Search for the cell housing the specified text and yield its [x, y] center coordinate. 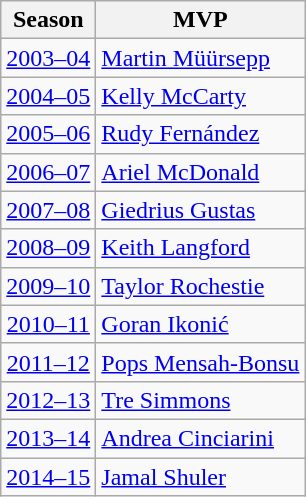
2013–14 [48, 438]
2006–07 [48, 172]
MVP [200, 20]
2008–09 [48, 248]
Season [48, 20]
2004–05 [48, 96]
Kelly McCarty [200, 96]
Taylor Rochestie [200, 286]
Keith Langford [200, 248]
2010–11 [48, 324]
Martin Müürsepp [200, 58]
Jamal Shuler [200, 477]
Rudy Fernández [200, 134]
Giedrius Gustas [200, 210]
2009–10 [48, 286]
Goran Ikonić [200, 324]
2003–04 [48, 58]
Andrea Cinciarini [200, 438]
2012–13 [48, 400]
Pops Mensah-Bonsu [200, 362]
2007–08 [48, 210]
Tre Simmons [200, 400]
2014–15 [48, 477]
Ariel McDonald [200, 172]
2011–12 [48, 362]
2005–06 [48, 134]
